Return (X, Y) of the center of cell containing provided text 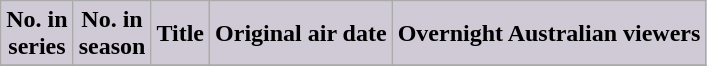
Original air date (302, 34)
No. inseason (112, 34)
Overnight Australian viewers (549, 34)
No. inseries (37, 34)
Title (180, 34)
